Identify which cell holds the provided text, then report its (x, y) central coordinate. 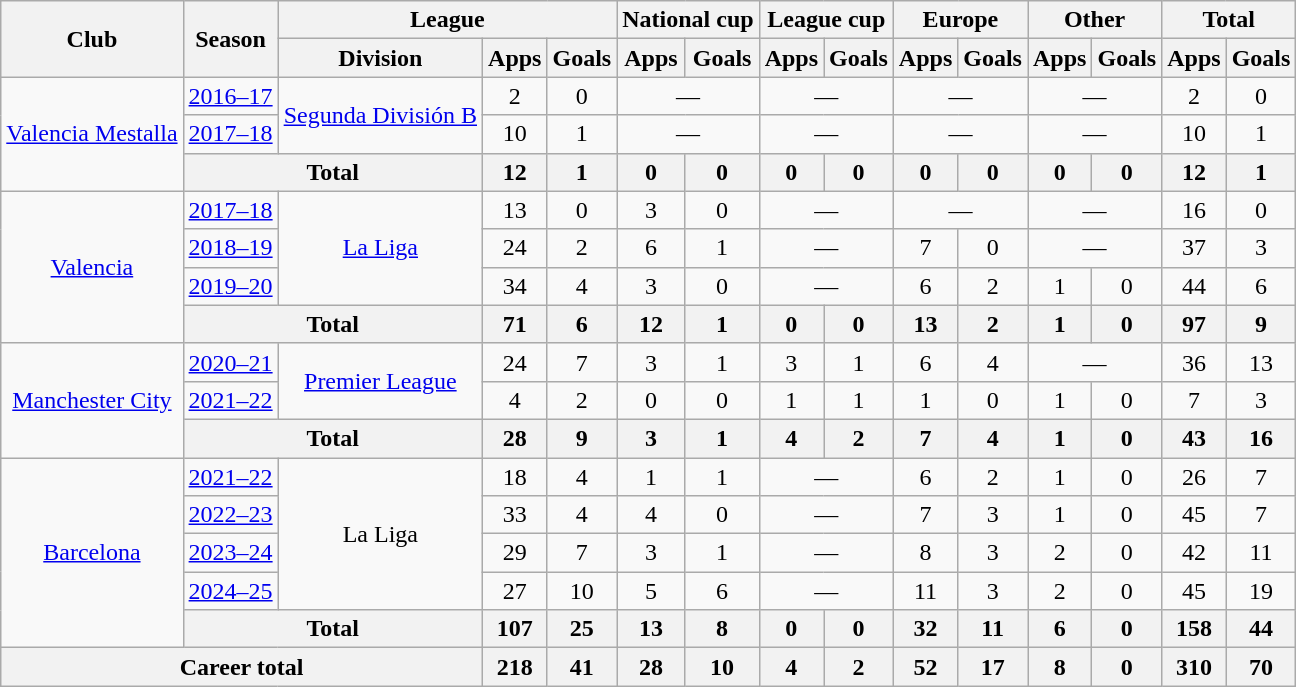
Segunda División B (380, 115)
97 (1194, 324)
2018–19 (230, 248)
Season (230, 39)
2022–23 (230, 515)
37 (1194, 248)
League (448, 20)
2023–24 (230, 553)
19 (1261, 591)
218 (515, 667)
2019–20 (230, 286)
158 (1194, 629)
71 (515, 324)
5 (651, 591)
Europe (960, 20)
Valencia Mestalla (92, 134)
70 (1261, 667)
17 (993, 667)
2016–17 (230, 96)
Barcelona (92, 553)
Other (1095, 20)
League cup (826, 20)
Valencia (92, 267)
Manchester City (92, 400)
18 (515, 477)
27 (515, 591)
310 (1194, 667)
Premier League (380, 381)
29 (515, 553)
2020–21 (230, 362)
Division (380, 58)
2024–25 (230, 591)
34 (515, 286)
32 (925, 629)
Club (92, 39)
43 (1194, 438)
36 (1194, 362)
52 (925, 667)
33 (515, 515)
42 (1194, 553)
107 (515, 629)
25 (582, 629)
Career total (242, 667)
National cup (688, 20)
41 (582, 667)
26 (1194, 477)
